From the cell containing the given text, extract its center point as [x, y] coordinate. 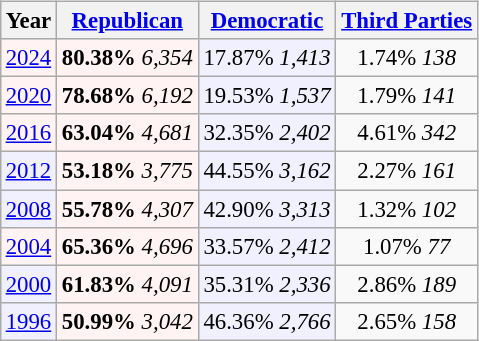
4.61% 342 [407, 133]
55.78% 4,307 [128, 209]
17.87% 1,413 [267, 58]
63.04% 4,681 [128, 133]
1.07% 77 [407, 246]
2000 [28, 284]
Third Parties [407, 21]
2016 [28, 133]
Democratic [267, 21]
19.53% 1,537 [267, 96]
61.83% 4,091 [128, 284]
2004 [28, 246]
2020 [28, 96]
53.18% 3,775 [128, 171]
2012 [28, 171]
65.36% 4,696 [128, 246]
44.55% 3,162 [267, 171]
42.90% 3,313 [267, 209]
1.79% 141 [407, 96]
32.35% 2,402 [267, 133]
Republican [128, 21]
78.68% 6,192 [128, 96]
1996 [28, 321]
2.65% 158 [407, 321]
35.31% 2,336 [267, 284]
50.99% 3,042 [128, 321]
2008 [28, 209]
80.38% 6,354 [128, 58]
33.57% 2,412 [267, 246]
1.32% 102 [407, 209]
Year [28, 21]
2.27% 161 [407, 171]
2.86% 189 [407, 284]
1.74% 138 [407, 58]
46.36% 2,766 [267, 321]
2024 [28, 58]
